Return [X, Y] of the center of cell containing provided text 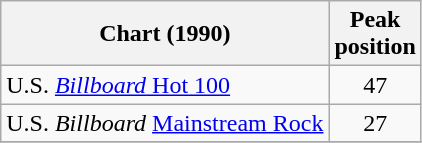
47 [375, 85]
U.S. Billboard Hot 100 [165, 85]
Peakposition [375, 34]
27 [375, 123]
Chart (1990) [165, 34]
U.S. Billboard Mainstream Rock [165, 123]
